Provide the (x, y) coordinate of the cell's center where the given text is located.  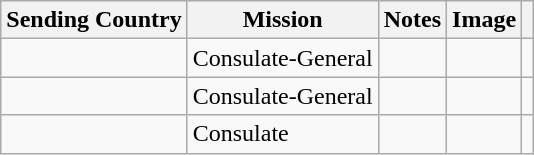
Notes (412, 20)
Consulate (282, 134)
Sending Country (94, 20)
Image (484, 20)
Mission (282, 20)
